For the text-containing cell, return its midpoint in (x, y) coordinate format. 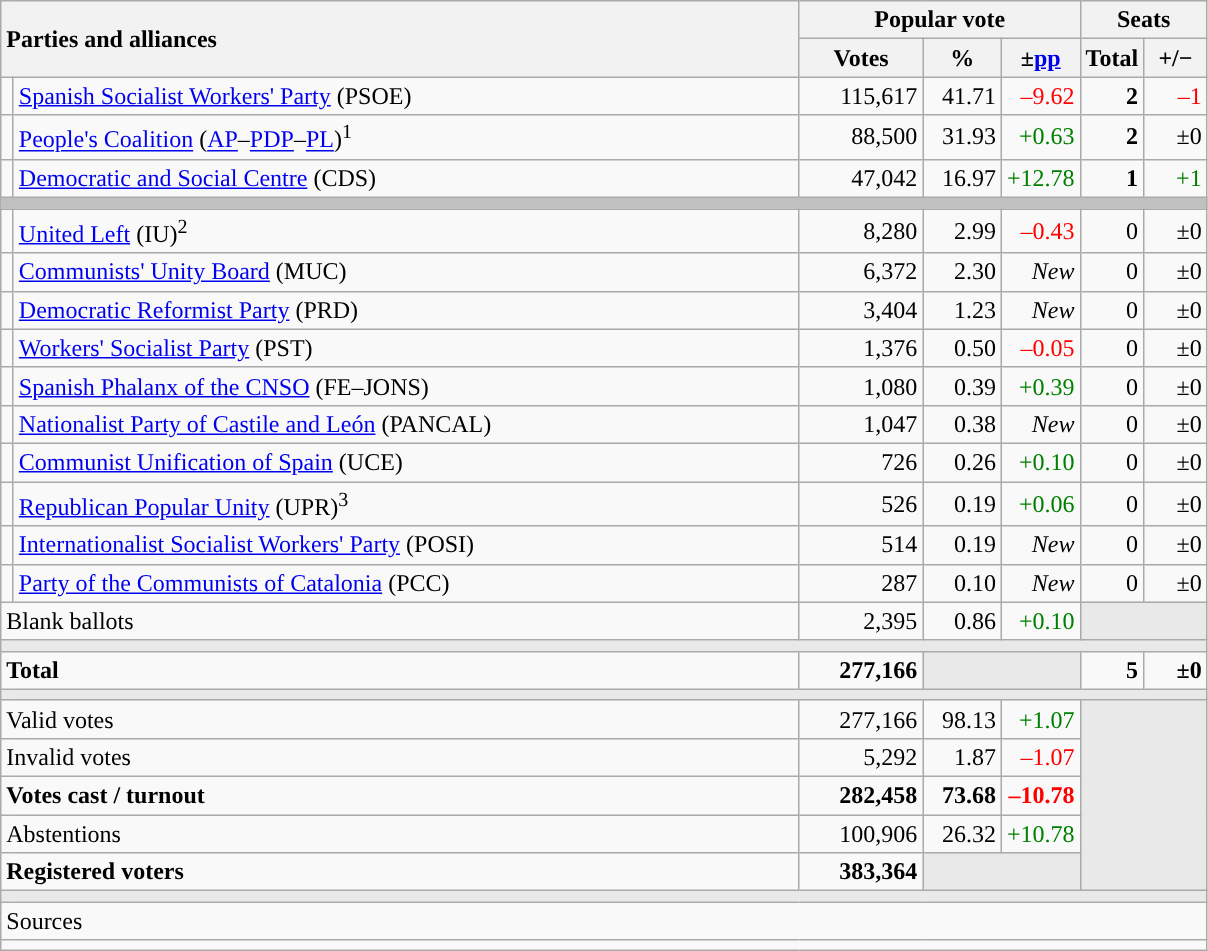
–0.43 (1040, 232)
% (962, 58)
Communist Unification of Spain (UCE) (406, 462)
88,500 (861, 138)
514 (861, 545)
16.97 (962, 178)
Blank ballots (400, 621)
±pp (1040, 58)
0.38 (962, 424)
282,458 (861, 796)
People's Coalition (AP–PDP–PL)1 (406, 138)
+/− (1176, 58)
Abstentions (400, 834)
98.13 (962, 719)
+0.63 (1040, 138)
–10.78 (1040, 796)
Democratic Reformist Party (PRD) (406, 310)
+1.07 (1040, 719)
Sources (604, 921)
383,364 (861, 872)
Spanish Phalanx of the CNSO (FE–JONS) (406, 386)
Nationalist Party of Castile and León (PANCAL) (406, 424)
41.71 (962, 96)
6,372 (861, 272)
1,047 (861, 424)
Internationalist Socialist Workers' Party (POSI) (406, 545)
8,280 (861, 232)
1.87 (962, 758)
47,042 (861, 178)
Popular vote (940, 20)
Democratic and Social Centre (CDS) (406, 178)
73.68 (962, 796)
Parties and alliances (400, 39)
115,617 (861, 96)
31.93 (962, 138)
+10.78 (1040, 834)
0.86 (962, 621)
Votes (861, 58)
100,906 (861, 834)
Seats (1144, 20)
3,404 (861, 310)
+1 (1176, 178)
5 (1112, 670)
726 (861, 462)
1 (1112, 178)
Spanish Socialist Workers' Party (PSOE) (406, 96)
United Left (IU)2 (406, 232)
Party of the Communists of Catalonia (PCC) (406, 583)
2,395 (861, 621)
1,376 (861, 348)
+0.39 (1040, 386)
0.50 (962, 348)
–1.07 (1040, 758)
–0.05 (1040, 348)
1,080 (861, 386)
–9.62 (1040, 96)
1.23 (962, 310)
2.99 (962, 232)
287 (861, 583)
+12.78 (1040, 178)
0.39 (962, 386)
526 (861, 504)
Workers' Socialist Party (PST) (406, 348)
Republican Popular Unity (UPR)3 (406, 504)
0.26 (962, 462)
5,292 (861, 758)
Votes cast / turnout (400, 796)
Invalid votes (400, 758)
Communists' Unity Board (MUC) (406, 272)
0.10 (962, 583)
–1 (1176, 96)
2.30 (962, 272)
Valid votes (400, 719)
26.32 (962, 834)
Registered voters (400, 872)
+0.06 (1040, 504)
